Detect which cell encompasses the target text, then output its (x, y) center coordinate. 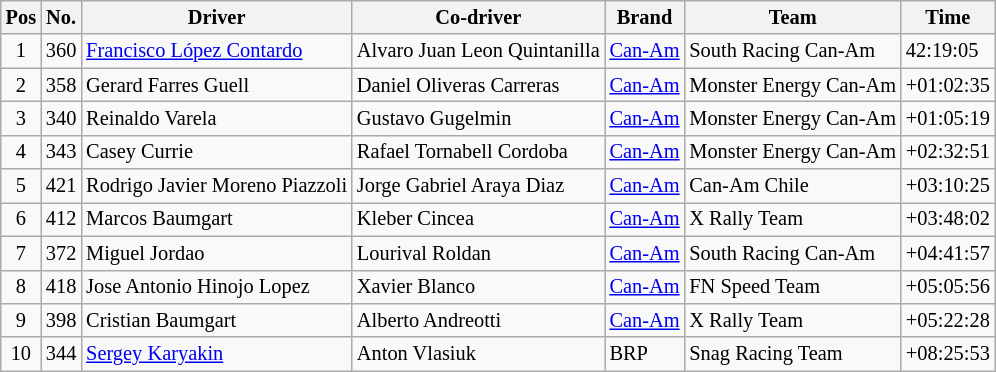
1 (21, 51)
10 (21, 354)
Daniel Oliveras Carreras (478, 85)
344 (61, 354)
360 (61, 51)
Xavier Blanco (478, 287)
Jose Antonio Hinojo Lopez (216, 287)
Time (948, 17)
Kleber Cincea (478, 219)
7 (21, 253)
+05:05:56 (948, 287)
No. (61, 17)
Casey Currie (216, 152)
Pos (21, 17)
9 (21, 320)
358 (61, 85)
FN Speed Team (792, 287)
4 (21, 152)
340 (61, 118)
+05:22:28 (948, 320)
Miguel Jordao (216, 253)
42:19:05 (948, 51)
Co-driver (478, 17)
+03:48:02 (948, 219)
Brand (645, 17)
412 (61, 219)
Rodrigo Javier Moreno Piazzoli (216, 186)
Cristian Baumgart (216, 320)
Lourival Roldan (478, 253)
398 (61, 320)
6 (21, 219)
418 (61, 287)
2 (21, 85)
Rafael Tornabell Cordoba (478, 152)
Gerard Farres Guell (216, 85)
Anton Vlasiuk (478, 354)
+01:02:35 (948, 85)
+01:05:19 (948, 118)
BRP (645, 354)
8 (21, 287)
Sergey Karyakin (216, 354)
Gustavo Gugelmin (478, 118)
+03:10:25 (948, 186)
Francisco López Contardo (216, 51)
Team (792, 17)
+04:41:57 (948, 253)
Jorge Gabriel Araya Diaz (478, 186)
Driver (216, 17)
5 (21, 186)
Snag Racing Team (792, 354)
372 (61, 253)
Can-Am Chile (792, 186)
Alvaro Juan Leon Quintanilla (478, 51)
Alberto Andreotti (478, 320)
343 (61, 152)
3 (21, 118)
+08:25:53 (948, 354)
Reinaldo Varela (216, 118)
421 (61, 186)
Marcos Baumgart (216, 219)
+02:32:51 (948, 152)
